For the text-containing cell, return its midpoint in [x, y] coordinate format. 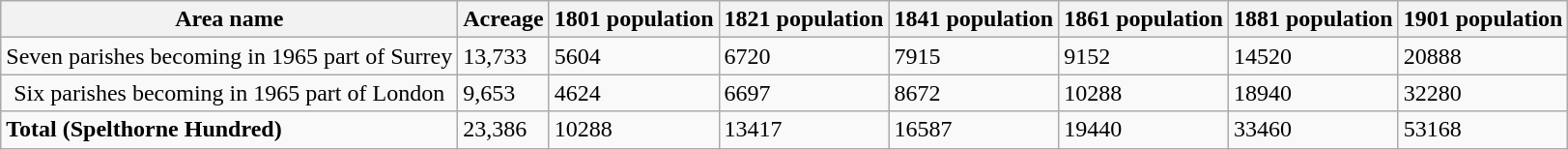
14520 [1313, 56]
9152 [1144, 56]
4624 [634, 93]
32280 [1483, 93]
1901 population [1483, 19]
Seven parishes becoming in 1965 part of Surrey [230, 56]
Acreage [504, 19]
1861 population [1144, 19]
20888 [1483, 56]
6720 [804, 56]
Area name [230, 19]
13,733 [504, 56]
33460 [1313, 130]
18940 [1313, 93]
1841 population [974, 19]
Six parishes becoming in 1965 part of London [230, 93]
23,386 [504, 130]
13417 [804, 130]
8672 [974, 93]
7915 [974, 56]
5604 [634, 56]
19440 [1144, 130]
16587 [974, 130]
1821 population [804, 19]
1881 population [1313, 19]
53168 [1483, 130]
1801 population [634, 19]
Total (Spelthorne Hundred) [230, 130]
6697 [804, 93]
9,653 [504, 93]
